From the cell containing the given text, extract its center point as [x, y] coordinate. 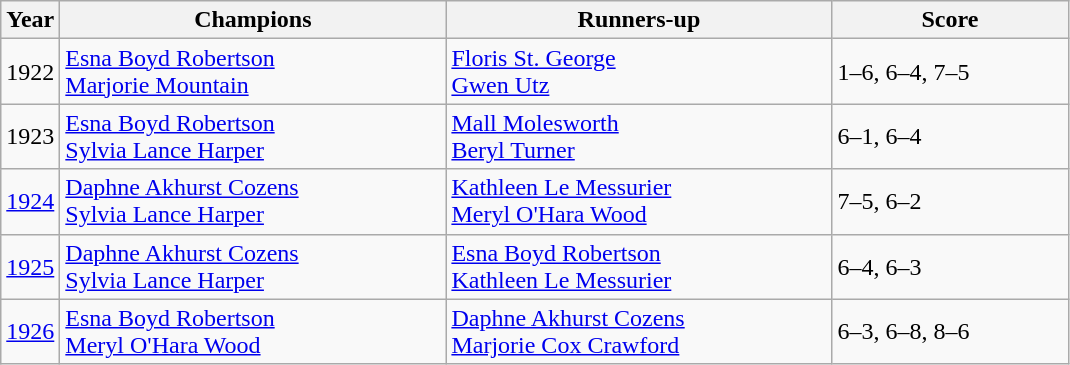
Esna Boyd Robertson Sylvia Lance Harper [253, 136]
Mall Molesworth Beryl Turner [639, 136]
Year [30, 20]
Score [950, 20]
7–5, 6–2 [950, 202]
Kathleen Le Messurier Meryl O'Hara Wood [639, 202]
Esna Boyd Robertson Meryl O'Hara Wood [253, 332]
1926 [30, 332]
Daphne Akhurst Cozens Marjorie Cox Crawford [639, 332]
Esna Boyd Robertson Kathleen Le Messurier [639, 266]
Floris St. George Gwen Utz [639, 72]
1925 [30, 266]
1924 [30, 202]
Champions [253, 20]
6–4, 6–3 [950, 266]
Runners-up [639, 20]
6–3, 6–8, 8–6 [950, 332]
1–6, 6–4, 7–5 [950, 72]
6–1, 6–4 [950, 136]
1922 [30, 72]
1923 [30, 136]
Esna Boyd Robertson Marjorie Mountain [253, 72]
